Find where the given text appears and provide that cell's center as (x, y) coordinate. 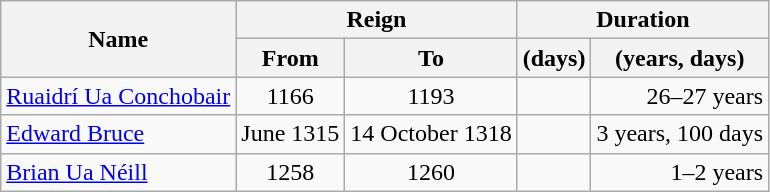
26–27 years (680, 96)
3 years, 100 days (680, 134)
14 October 1318 (431, 134)
Edward Bruce (118, 134)
1193 (431, 96)
(days) (554, 58)
Name (118, 39)
1166 (290, 96)
Reign (376, 20)
1260 (431, 172)
Duration (642, 20)
Ruaidrí Ua Conchobair (118, 96)
From (290, 58)
Brian Ua Néill (118, 172)
To (431, 58)
1–2 years (680, 172)
1258 (290, 172)
(years, days) (680, 58)
June 1315 (290, 134)
